Search for the cell housing the specified text and yield its [X, Y] center coordinate. 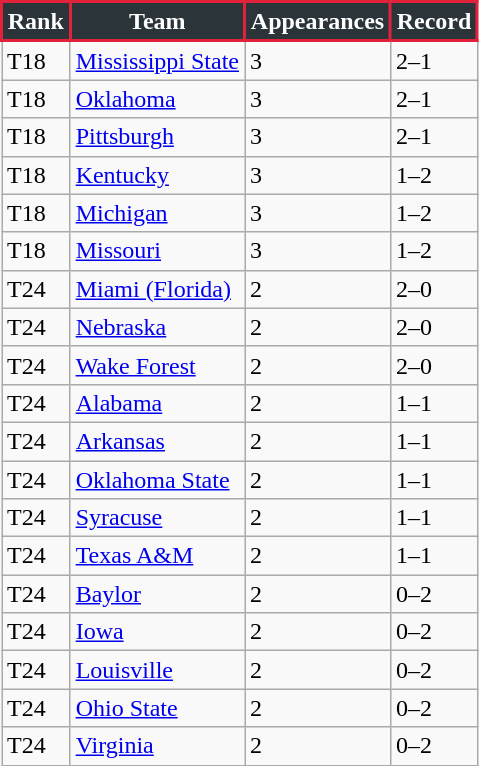
Miami (Florida) [157, 289]
Team [157, 22]
Iowa [157, 632]
Rank [36, 22]
Arkansas [157, 441]
Kentucky [157, 175]
Alabama [157, 403]
Louisville [157, 670]
Record [434, 22]
Wake Forest [157, 365]
Michigan [157, 213]
Texas A&M [157, 556]
Syracuse [157, 518]
Oklahoma State [157, 479]
Ohio State [157, 708]
Virginia [157, 746]
Appearances [318, 22]
Pittsburgh [157, 137]
Mississippi State [157, 60]
Oklahoma [157, 99]
Nebraska [157, 327]
Baylor [157, 594]
Missouri [157, 251]
